Scan for the cell matching the given text and deliver its [X, Y] coordinate at center. 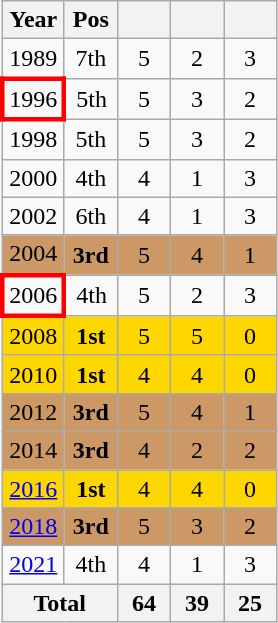
2002 [33, 216]
39 [196, 603]
1998 [33, 139]
7th [90, 59]
Pos [90, 20]
2004 [33, 255]
64 [144, 603]
2008 [33, 336]
2000 [33, 178]
1989 [33, 59]
2018 [33, 527]
Total [60, 603]
2021 [33, 565]
25 [250, 603]
Year [33, 20]
2016 [33, 489]
1996 [33, 98]
2012 [33, 412]
2010 [33, 374]
6th [90, 216]
2014 [33, 450]
2006 [33, 296]
